Locate the cell with the specified text and output its (x, y) center coordinate. 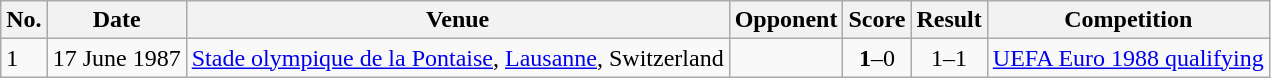
Venue (458, 20)
UEFA Euro 1988 qualifying (1128, 58)
17 June 1987 (116, 58)
1–0 (877, 58)
No. (24, 20)
Score (877, 20)
1 (24, 58)
Result (949, 20)
1–1 (949, 58)
Stade olympique de la Pontaise, Lausanne, Switzerland (458, 58)
Date (116, 20)
Opponent (786, 20)
Competition (1128, 20)
